From the cell containing the given text, extract its center point as (X, Y) coordinate. 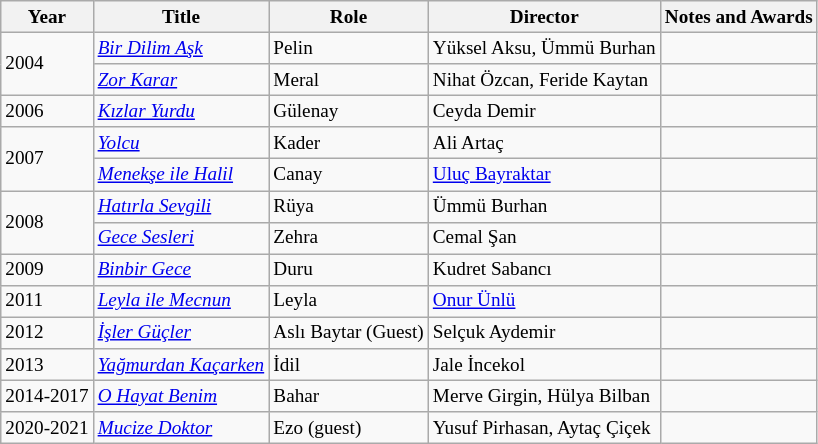
Hatırla Sevgili (181, 206)
2013 (47, 365)
Nihat Özcan, Feride Kaytan (544, 80)
Role (348, 17)
Yolcu (181, 143)
Mucize Doktor (181, 428)
Gülenay (348, 111)
Zehra (348, 238)
Director (544, 17)
Zor Karar (181, 80)
Aslı Baytar (Guest) (348, 333)
Pelin (348, 48)
Canay (348, 175)
2008 (47, 222)
Menekşe ile Halil (181, 175)
Bir Dilim Aşk (181, 48)
Notes and Awards (738, 17)
Uluç Bayraktar (544, 175)
Ezo (guest) (348, 428)
Rüya (348, 206)
Onur Ünlü (544, 301)
Kader (348, 143)
Yusuf Pirhasan, Aytaç Çiçek (544, 428)
Ceyda Demir (544, 111)
İşler Güçler (181, 333)
İdil (348, 365)
Selçuk Aydemir (544, 333)
Bahar (348, 396)
2006 (47, 111)
Gece Sesleri (181, 238)
Duru (348, 270)
Merve Girgin, Hülya Bilban (544, 396)
Leyla ile Mecnun (181, 301)
Year (47, 17)
O Hayat Benim (181, 396)
2009 (47, 270)
Cemal Şan (544, 238)
Binbir Gece (181, 270)
2011 (47, 301)
Kızlar Yurdu (181, 111)
2012 (47, 333)
Jale İncekol (544, 365)
2014-2017 (47, 396)
Meral (348, 80)
Title (181, 17)
Yüksel Aksu, Ümmü Burhan (544, 48)
Ali Artaç (544, 143)
Ümmü Burhan (544, 206)
Leyla (348, 301)
2020-2021 (47, 428)
Yağmurdan Kaçarken (181, 365)
2004 (47, 64)
2007 (47, 158)
Kudret Sabancı (544, 270)
